Determine the (X, Y) coordinate at the center of the cell enclosing the given text.  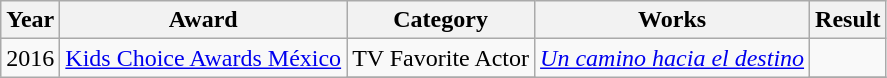
Category (441, 20)
Un camino hacia el destino (672, 58)
2016 (30, 58)
Works (672, 20)
Award (204, 20)
Result (848, 20)
TV Favorite Actor (441, 58)
Kids Choice Awards México (204, 58)
Year (30, 20)
